Detect which cell encompasses the target text, then output its (x, y) center coordinate. 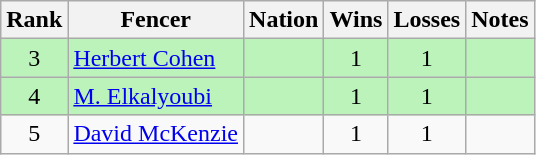
Rank (34, 20)
5 (34, 134)
Herbert Cohen (156, 58)
3 (34, 58)
Notes (500, 20)
M. Elkalyoubi (156, 96)
Wins (356, 20)
Fencer (156, 20)
David McKenzie (156, 134)
4 (34, 96)
Losses (427, 20)
Nation (284, 20)
